Scan for the cell matching the given text and deliver its [x, y] coordinate at center. 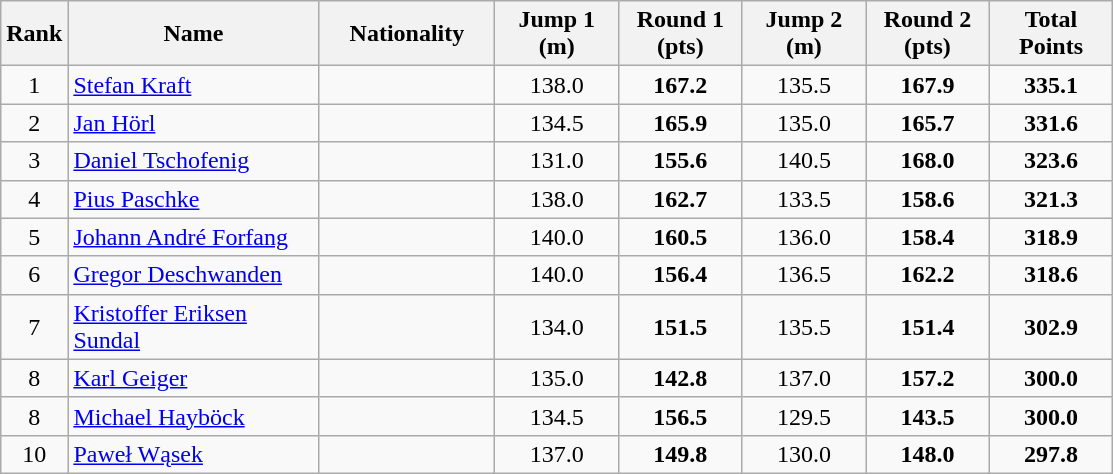
134.0 [557, 326]
136.5 [804, 275]
Rank [34, 34]
7 [34, 326]
10 [34, 454]
165.9 [681, 123]
151.4 [928, 326]
6 [34, 275]
149.8 [681, 454]
162.7 [681, 199]
Total Points [1051, 34]
331.6 [1051, 123]
148.0 [928, 454]
142.8 [681, 378]
158.6 [928, 199]
321.3 [1051, 199]
Round 2 (pts) [928, 34]
1 [34, 85]
Daniel Tschofenig [194, 161]
Name [194, 34]
318.9 [1051, 237]
165.7 [928, 123]
143.5 [928, 416]
297.8 [1051, 454]
133.5 [804, 199]
140.5 [804, 161]
155.6 [681, 161]
Jump 1 (m) [557, 34]
Round 1 (pts) [681, 34]
Nationality [407, 34]
Jump 2 (m) [804, 34]
302.9 [1051, 326]
323.6 [1051, 161]
131.0 [557, 161]
162.2 [928, 275]
318.6 [1051, 275]
5 [34, 237]
136.0 [804, 237]
167.9 [928, 85]
129.5 [804, 416]
Pius Paschke [194, 199]
158.4 [928, 237]
156.4 [681, 275]
Stefan Kraft [194, 85]
Kristoffer Eriksen Sundal [194, 326]
160.5 [681, 237]
Karl Geiger [194, 378]
335.1 [1051, 85]
168.0 [928, 161]
4 [34, 199]
Paweł Wąsek [194, 454]
Jan Hörl [194, 123]
157.2 [928, 378]
151.5 [681, 326]
Johann André Forfang [194, 237]
Michael Hayböck [194, 416]
130.0 [804, 454]
3 [34, 161]
167.2 [681, 85]
Gregor Deschwanden [194, 275]
156.5 [681, 416]
2 [34, 123]
